Capture the cell that displays the provided text and extract its [X, Y] central coordinate. 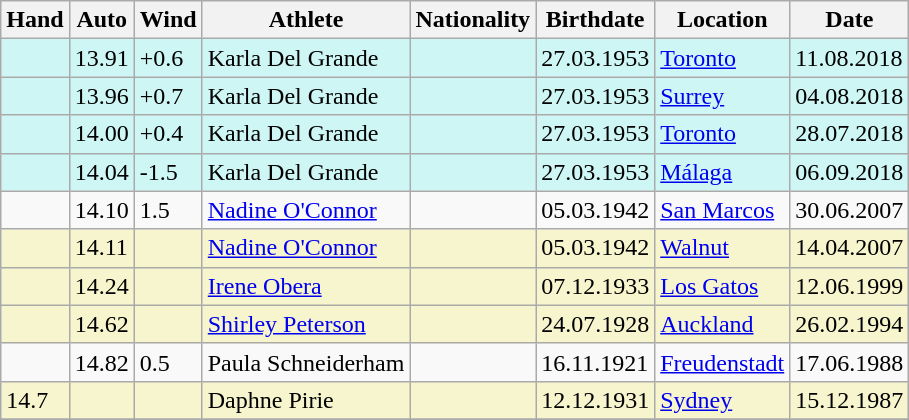
Shirley Peterson [306, 324]
12.06.1999 [850, 286]
Los Gatos [722, 286]
Paula Schneiderham [306, 362]
Surrey [722, 96]
13.96 [102, 96]
12.12.1931 [596, 400]
+0.4 [168, 134]
1.5 [168, 210]
14.7 [35, 400]
14.04.2007 [850, 248]
Hand [35, 20]
13.91 [102, 58]
Auckland [722, 324]
Nationality [473, 20]
28.07.2018 [850, 134]
Auto [102, 20]
+0.7 [168, 96]
14.62 [102, 324]
Location [722, 20]
San Marcos [722, 210]
Walnut [722, 248]
14.82 [102, 362]
26.02.1994 [850, 324]
16.11.1921 [596, 362]
17.06.1988 [850, 362]
-1.5 [168, 172]
Birthdate [596, 20]
Date [850, 20]
24.07.1928 [596, 324]
Irene Obera [306, 286]
14.24 [102, 286]
Daphne Pirie [306, 400]
06.09.2018 [850, 172]
14.04 [102, 172]
Málaga [722, 172]
0.5 [168, 362]
30.06.2007 [850, 210]
Freudenstadt [722, 362]
14.10 [102, 210]
11.08.2018 [850, 58]
Wind [168, 20]
Athlete [306, 20]
14.00 [102, 134]
14.11 [102, 248]
07.12.1933 [596, 286]
15.12.1987 [850, 400]
04.08.2018 [850, 96]
Sydney [722, 400]
+0.6 [168, 58]
